Pinpoint the cell where the given text exists, returning its [x, y] midpoint coordinate. 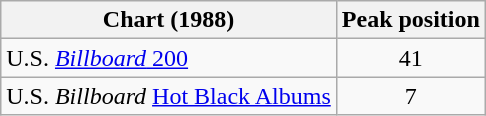
41 [410, 58]
Chart (1988) [169, 20]
7 [410, 96]
U.S. Billboard Hot Black Albums [169, 96]
U.S. Billboard 200 [169, 58]
Peak position [410, 20]
